Identify which cell holds the provided text, then report its [X, Y] central coordinate. 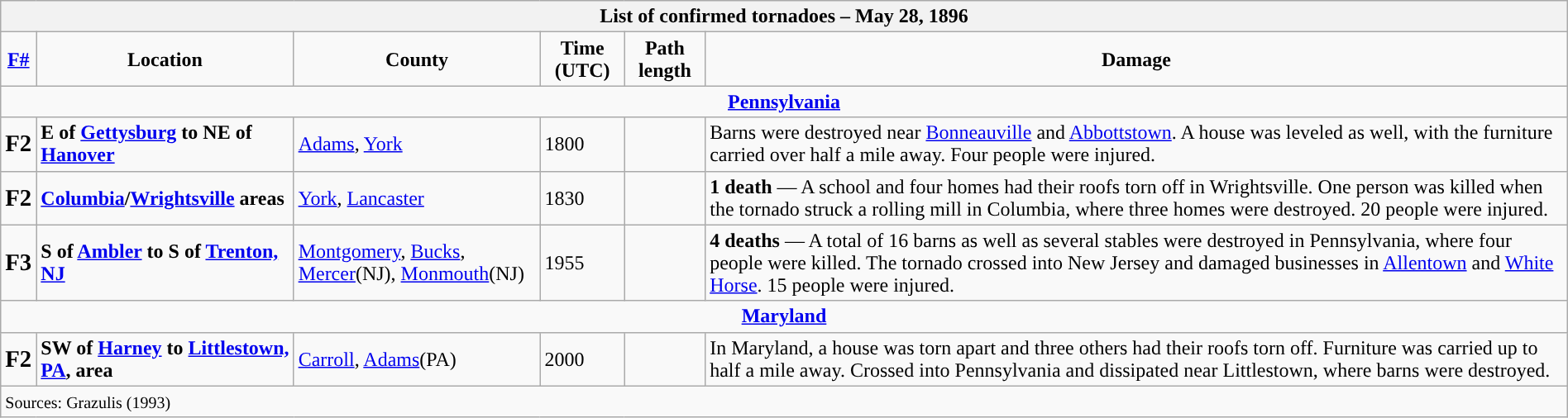
Path length [665, 59]
Sources: Grazulis (1993) [784, 401]
Maryland [784, 316]
E of Gettysburg to NE of Hanover [165, 144]
County [417, 59]
F# [18, 59]
Damage [1136, 59]
Location [165, 59]
F3 [18, 263]
Carroll, Adams(PA) [417, 359]
Columbia/Wrightsville areas [165, 198]
List of confirmed tornadoes – May 28, 1896 [784, 17]
Montgomery, Bucks, Mercer(NJ), Monmouth(NJ) [417, 263]
2000 [582, 359]
1800 [582, 144]
1955 [582, 263]
Adams, York [417, 144]
1830 [582, 198]
Pennsylvania [784, 102]
Time (UTC) [582, 59]
S of Ambler to S of Trenton, NJ [165, 263]
York, Lancaster [417, 198]
SW of Harney to Littlestown, PA, area [165, 359]
